Scan for the cell matching the given text and deliver its [X, Y] coordinate at center. 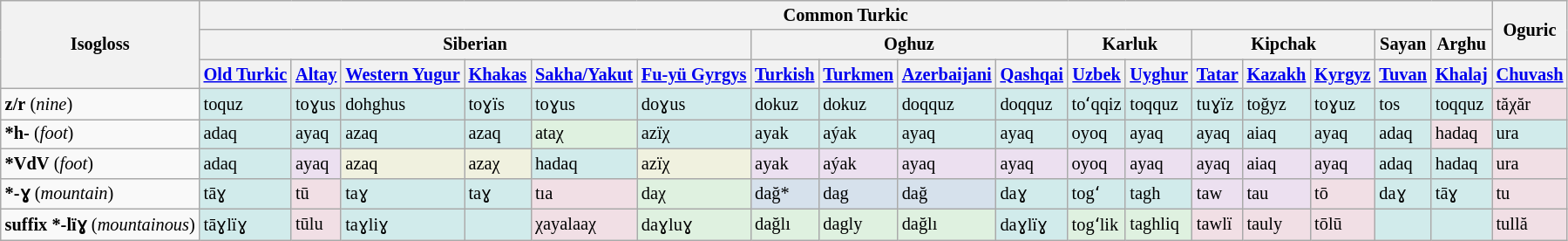
tō [1342, 194]
togʻlik [1096, 224]
daɣluɣ [694, 224]
togʻ [1096, 194]
tawlï [1218, 224]
Khalaj [1462, 74]
Turkish [784, 74]
toɣïs [499, 103]
tōlū [1342, 224]
tūlu [316, 224]
z/r (nine) [100, 103]
tāɣlïɣ [246, 224]
Chuvash [1531, 74]
Common Turkic [845, 15]
toquz [246, 103]
dohghus [403, 103]
taɣliɣ [403, 224]
doɣus [694, 103]
dağ* [784, 194]
taw [1218, 194]
Tatar [1218, 74]
Kyrgyz [1342, 74]
Turkmen [858, 74]
daɣlïɣ [1032, 224]
Arghu [1462, 45]
tu [1531, 194]
Western Yugur [403, 74]
Kipchak [1284, 45]
Isogloss [100, 44]
Fu-yü Gyrgys [694, 74]
tıa [584, 194]
tăχăr [1531, 103]
tos [1402, 103]
Uzbek [1096, 74]
Oghuz [908, 45]
Kazakh [1277, 74]
Old Turkic [246, 74]
Tuvan [1402, 74]
toʻqqiz [1096, 103]
Uyghur [1159, 74]
χayalaaχ [584, 224]
Siberian [476, 45]
Khakas [499, 74]
*-ɣ (mountain) [100, 194]
toğyz [1277, 103]
tagh [1159, 194]
Sayan [1402, 45]
Qashqai [1032, 74]
suffix *-lïɣ (mountainous) [100, 224]
dağ [947, 194]
Sakha/Yakut [584, 74]
taghliq [1159, 224]
ataχ [584, 134]
toɣuz [1342, 103]
tauly [1277, 224]
Azerbaijani [947, 74]
*h- (foot) [100, 134]
tuɣïz [1218, 103]
Altay [316, 74]
azaχ [499, 163]
dagly [858, 224]
*VdV (foot) [100, 163]
tū [316, 194]
Karluk [1130, 45]
dag [858, 194]
tullă [1531, 224]
daχ [694, 194]
Oguric [1531, 30]
tau [1277, 194]
